Find where the given text appears and provide that cell's center as (x, y) coordinate. 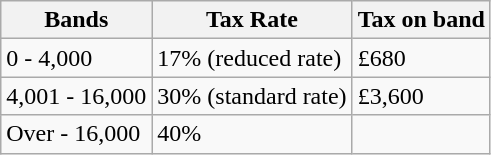
£3,600 (421, 96)
4,001 - 16,000 (76, 96)
Over - 16,000 (76, 134)
Bands (76, 20)
40% (252, 134)
30% (standard rate) (252, 96)
Tax Rate (252, 20)
17% (reduced rate) (252, 58)
0 - 4,000 (76, 58)
Tax on band (421, 20)
£680 (421, 58)
